Scan for the cell matching the given text and deliver its [X, Y] coordinate at center. 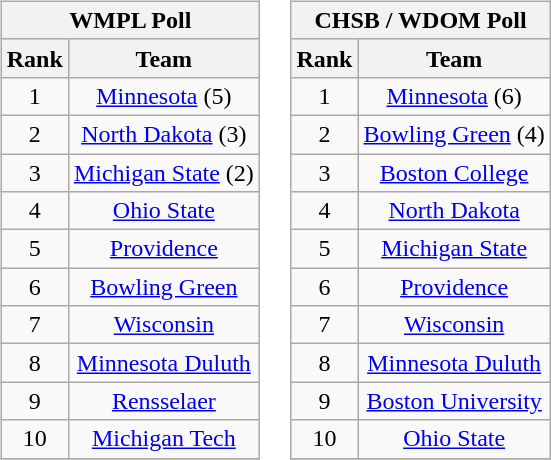
Minnesota (5) [164, 96]
North Dakota (3) [164, 134]
Boston College [454, 173]
Michigan Tech [164, 439]
North Dakota [454, 211]
Bowling Green (4) [454, 134]
CHSB / WDOM Poll [420, 20]
Minnesota (6) [454, 96]
Rensselaer [164, 401]
Boston University [454, 401]
Michigan State (2) [164, 173]
Bowling Green [164, 287]
Michigan State [454, 249]
WMPL Poll [130, 20]
